Return the [x, y] coordinate for the center point of the cell that contains the specified text.  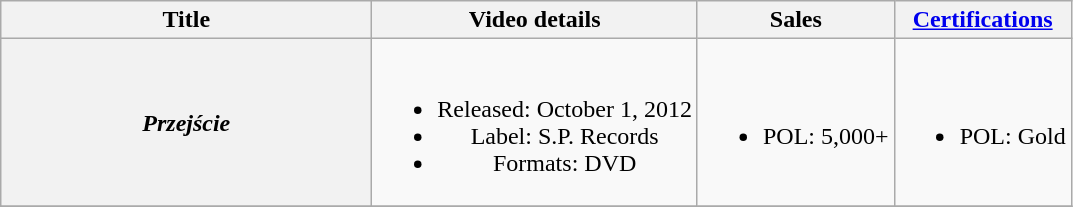
Released: October 1, 2012Label: S.P. RecordsFormats: DVD [535, 122]
Sales [796, 20]
Przejście [186, 122]
Title [186, 20]
Video details [535, 20]
POL: Gold [982, 122]
Certifications [982, 20]
POL: 5,000+ [796, 122]
